Detect which cell encompasses the target text, then output its [X, Y] center coordinate. 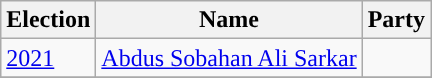
Election [48, 20]
Name [229, 20]
Party [396, 20]
2021 [48, 58]
Abdus Sobahan Ali Sarkar [229, 58]
